For the text-containing cell, return its midpoint in [X, Y] coordinate format. 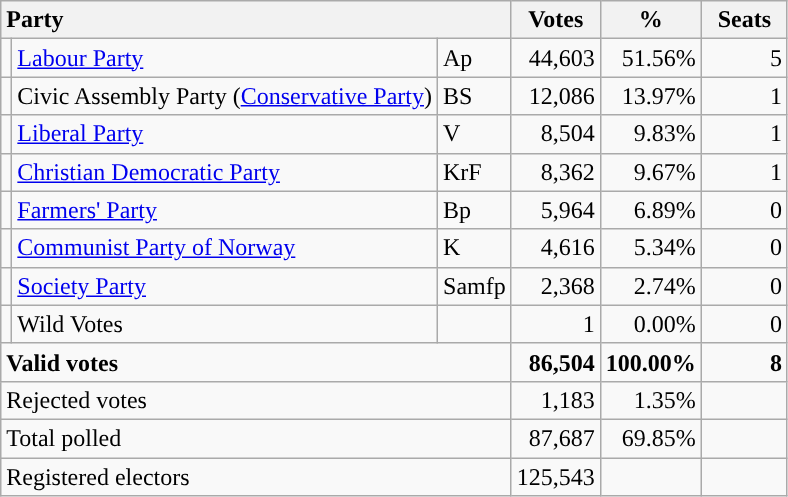
100.00% [650, 362]
125,543 [556, 477]
51.56% [650, 58]
Farmers' Party [225, 210]
1.35% [650, 400]
BS [475, 96]
Wild Votes [225, 324]
Votes [556, 20]
Ap [475, 58]
Rejected votes [256, 400]
Bp [475, 210]
6.89% [650, 210]
5.34% [650, 248]
% [650, 20]
Communist Party of Norway [225, 248]
12,086 [556, 96]
Society Party [225, 286]
69.85% [650, 438]
KrF [475, 172]
9.83% [650, 134]
Civic Assembly Party (Conservative Party) [225, 96]
Registered electors [256, 477]
Total polled [256, 438]
Liberal Party [225, 134]
Valid votes [256, 362]
Samfp [475, 286]
K [475, 248]
2,368 [556, 286]
13.97% [650, 96]
2.74% [650, 286]
8,504 [556, 134]
V [475, 134]
8,362 [556, 172]
87,687 [556, 438]
1,183 [556, 400]
Christian Democratic Party [225, 172]
Party [256, 20]
Seats [744, 20]
44,603 [556, 58]
8 [744, 362]
Labour Party [225, 58]
86,504 [556, 362]
0.00% [650, 324]
4,616 [556, 248]
9.67% [650, 172]
5,964 [556, 210]
5 [744, 58]
